Locate the cell with the specified text and output its (x, y) center coordinate. 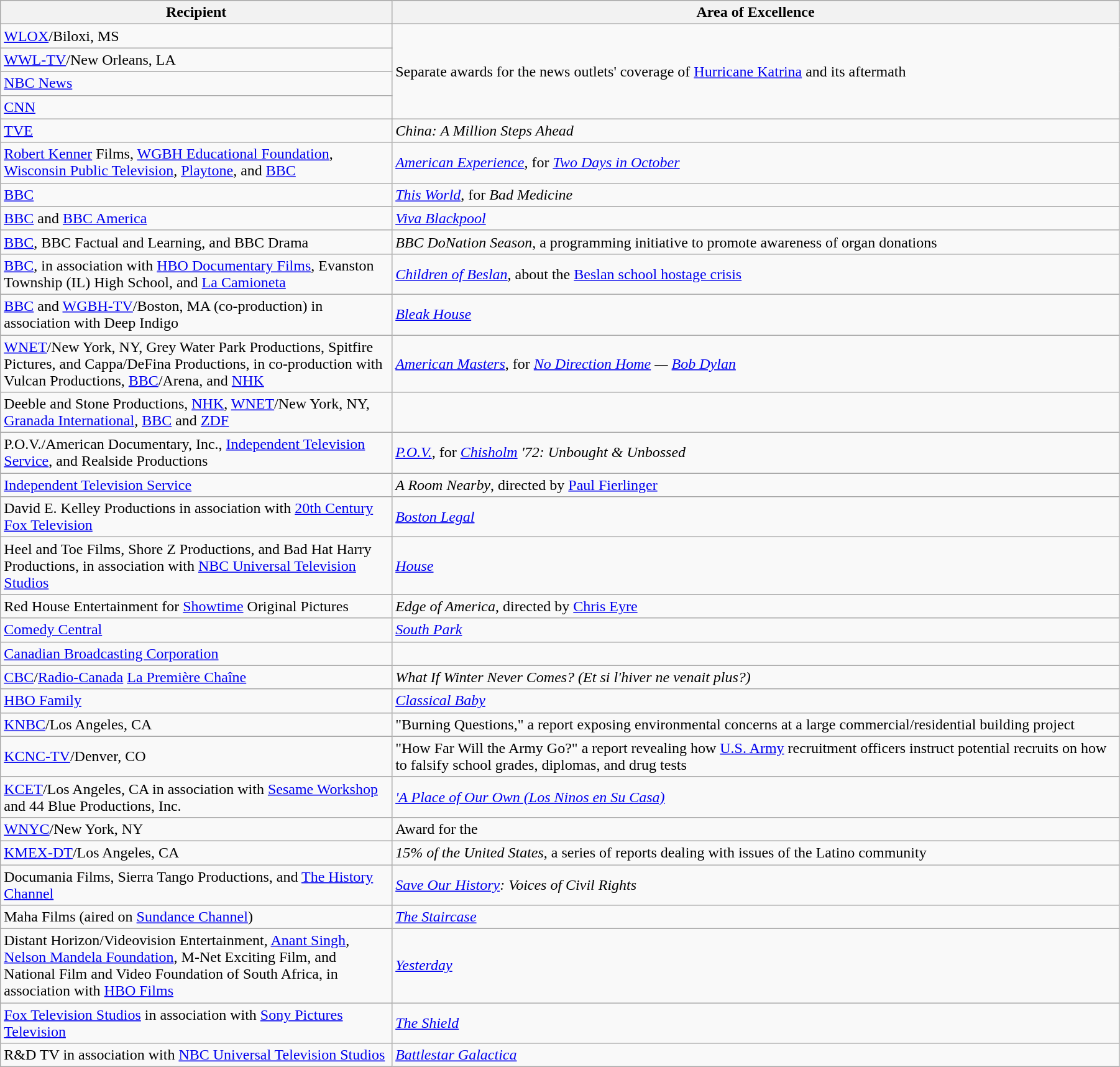
CBC/Radio-Canada La Première Chaîne (196, 677)
Separate awards for the news outlets' coverage of Hurricane Katrina and its aftermath (756, 72)
American Experience, for Two Days in October (756, 163)
KCNC-TV/Denver, CO (196, 756)
A Room Nearby, directed by Paul Fierlinger (756, 485)
Children of Beslan, about the Beslan school hostage crisis (756, 274)
Award for the (756, 829)
China: A Million Steps Ahead (756, 131)
Viva Blackpool (756, 218)
Maha Films (aired on Sundance Channel) (196, 917)
American Masters, for No Direction Home — Bob Dylan (756, 363)
HBO Family (196, 701)
KNBC/Los Angeles, CA (196, 724)
'A Place of Our Own (Los Ninos en Su Casa) (756, 797)
NBC News (196, 83)
BBC, BBC Factual and Learning, and BBC Drama (196, 242)
KMEX-DT/Los Angeles, CA (196, 852)
Classical Baby (756, 701)
David E. Kelley Productions in association with 20th Century Fox Television (196, 517)
Area of Excellence (756, 12)
R&D TV in association with NBC Universal Television Studios (196, 1055)
Yesterday (756, 966)
Bleak House (756, 315)
Heel and Toe Films, Shore Z Productions, and Bad Hat Harry Productions, in association with NBC Universal Television Studios (196, 566)
WNYC/New York, NY (196, 829)
KCET/Los Angeles, CA in association with Sesame Workshop and 44 Blue Productions, Inc. (196, 797)
Red House Entertainment for Showtime Original Pictures (196, 606)
BBC and BBC America (196, 218)
Boston Legal (756, 517)
Battlestar Galactica (756, 1055)
BBC (196, 195)
This World, for Bad Medicine (756, 195)
BBC and WGBH-TV/Boston, MA (co-production) in association with Deep Indigo (196, 315)
South Park (756, 630)
Fox Television Studios in association with Sony Pictures Television (196, 1023)
Documania Films, Sierra Tango Productions, and The History Channel (196, 884)
"Burning Questions," a report exposing environmental concerns at a large commercial/residential building project (756, 724)
Independent Television Service (196, 485)
Recipient (196, 12)
Comedy Central (196, 630)
P.O.V., for Chisholm '72: Unbought & Unbossed (756, 453)
TVE (196, 131)
BBC, in association with HBO Documentary Films, Evanston Township (IL) High School, and La Camioneta (196, 274)
Robert Kenner Films, WGBH Educational Foundation, Wisconsin Public Television, Playtone, and BBC (196, 163)
CNN (196, 107)
P.O.V./American Documentary, Inc., Independent Television Service, and Realside Productions (196, 453)
WLOX/Biloxi, MS (196, 36)
The Shield (756, 1023)
Edge of America, directed by Chris Eyre (756, 606)
Deeble and Stone Productions, NHK, WNET/New York, NY, Granada International, BBC and ZDF (196, 413)
Save Our History: Voices of Civil Rights (756, 884)
WWL-TV/New Orleans, LA (196, 60)
15% of the United States, a series of reports dealing with issues of the Latino community (756, 852)
House (756, 566)
What If Winter Never Comes? (Et si l'hiver ne venait plus?) (756, 677)
The Staircase (756, 917)
BBC DoNation Season, a programming initiative to promote awareness of organ donations (756, 242)
Canadian Broadcasting Corporation (196, 654)
